Detect which cell encompasses the target text, then output its [X, Y] center coordinate. 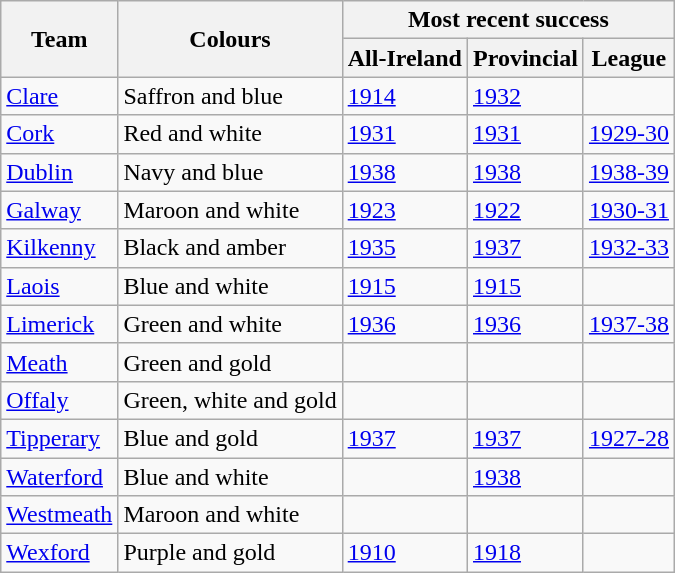
Laois [60, 286]
Green, white and gold [230, 400]
Saffron and blue [230, 96]
1914 [404, 96]
Dublin [60, 172]
Green and gold [230, 362]
Clare [60, 96]
1929-30 [628, 134]
1918 [525, 553]
1937-38 [628, 324]
Black and amber [230, 248]
Blue and gold [230, 438]
1923 [404, 210]
Purple and gold [230, 553]
1910 [404, 553]
1935 [404, 248]
1932-33 [628, 248]
Westmeath [60, 515]
Team [60, 39]
Waterford [60, 477]
Meath [60, 362]
League [628, 58]
Wexford [60, 553]
1932 [525, 96]
Navy and blue [230, 172]
Provincial [525, 58]
1927-28 [628, 438]
Galway [60, 210]
Colours [230, 39]
1922 [525, 210]
Tipperary [60, 438]
Most recent success [508, 20]
Offaly [60, 400]
Red and white [230, 134]
1938-39 [628, 172]
Green and white [230, 324]
Cork [60, 134]
All-Ireland [404, 58]
1930-31 [628, 210]
Kilkenny [60, 248]
Limerick [60, 324]
